Locate the cell with the specified text and output its [x, y] center coordinate. 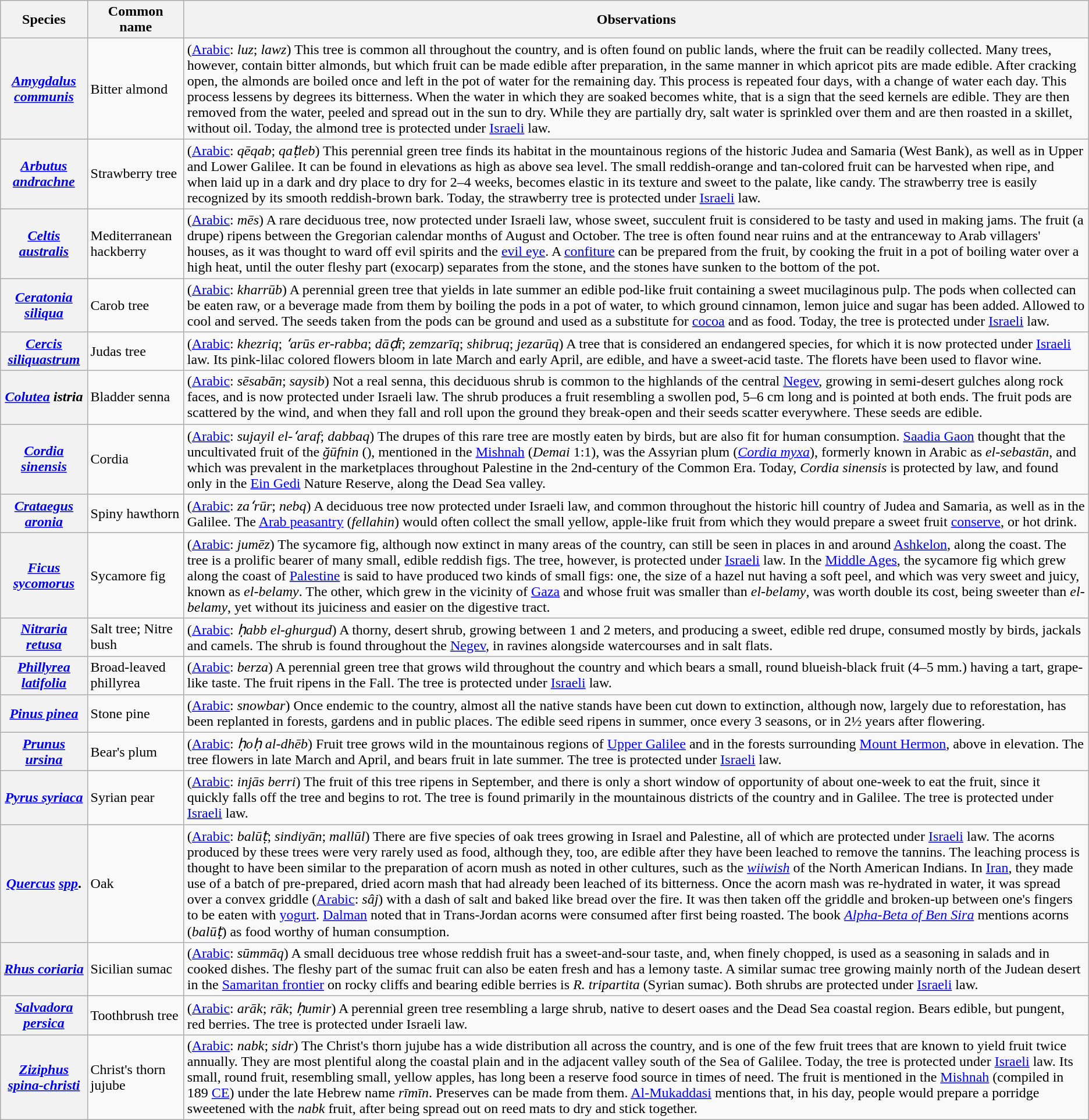
Salvadora persica [44, 1015]
Bitter almond [136, 88]
Syrian pear [136, 798]
Sycamore fig [136, 575]
Spiny hawthorn [136, 514]
Broad-leaved phillyrea [136, 676]
Crataegus aronia [44, 514]
Cordia sinensis [44, 459]
Cordia [136, 459]
Cercis siliquastrum [44, 351]
Ficus sycomorus [44, 575]
Quercus spp. [44, 884]
Phillyrea latifolia [44, 676]
Pyrus syriaca [44, 798]
Carob tree [136, 305]
Colutea istria [44, 397]
Judas tree [136, 351]
Christ's thorn jujube [136, 1077]
Sicilian sumac [136, 969]
Oak [136, 884]
Observations [636, 20]
Bear's plum [136, 751]
Mediterranean hackberry [136, 243]
Toothbrush tree [136, 1015]
Strawberry tree [136, 174]
Bladder senna [136, 397]
Prunus ursina [44, 751]
Rhus coriaria [44, 969]
Common name [136, 20]
Ceratonia siliqua [44, 305]
Salt tree; Nitre bush [136, 637]
Pinus pinea [44, 713]
Arbutus andrachne [44, 174]
Species [44, 20]
Stone pine [136, 713]
Amygdalus communis [44, 88]
Nitraria retusa [44, 637]
Ziziphus spina-christi [44, 1077]
Celtis australis [44, 243]
